Output the (x, y) coordinate of the center of the cell containing the given text.  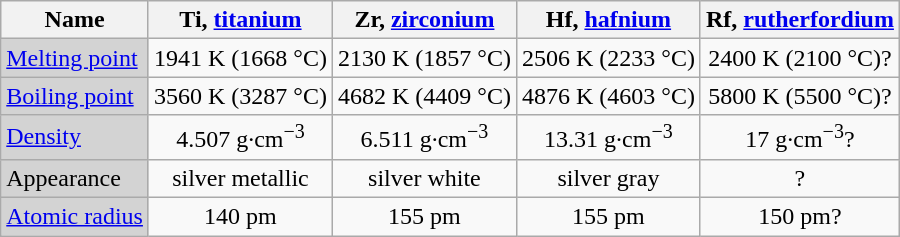
2130 K (1857 °C) (424, 58)
4876 K (4603 °C) (608, 96)
17 g·cm−3? (800, 138)
2400 K (2100 °C)? (800, 58)
Rf, rutherfordium (800, 20)
Boiling point (75, 96)
? (800, 178)
Appearance (75, 178)
13.31 g·cm−3 (608, 138)
Hf, hafnium (608, 20)
4682 K (4409 °C) (424, 96)
150 pm? (800, 217)
1941 K (1668 °C) (240, 58)
140 pm (240, 217)
Ti, titanium (240, 20)
4.507 g·cm−3 (240, 138)
3560 K (3287 °C) (240, 96)
silver gray (608, 178)
silver white (424, 178)
silver metallic (240, 178)
Atomic radius (75, 217)
Density (75, 138)
5800 K (5500 °C)? (800, 96)
2506 K (2233 °C) (608, 58)
Name (75, 20)
6.511 g·cm−3 (424, 138)
Melting point (75, 58)
Zr, zirconium (424, 20)
